Determine the (X, Y) coordinate at the center of the cell enclosing the given text.  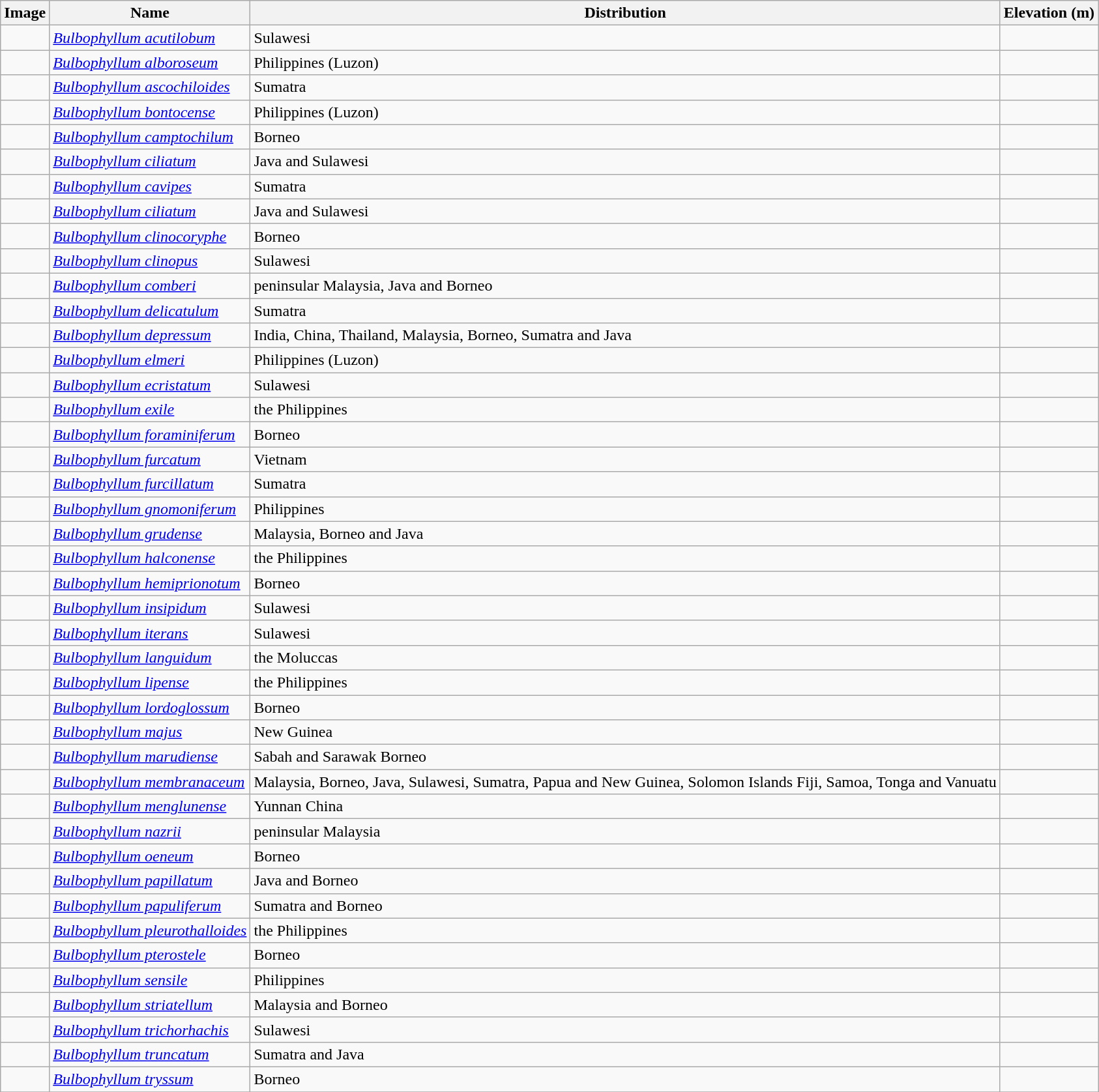
India, China, Thailand, Malaysia, Borneo, Sumatra and Java (625, 336)
Bulbophyllum lipense (150, 682)
Bulbophyllum comberi (150, 285)
Bulbophyllum clinopus (150, 261)
Bulbophyllum nazrii (150, 831)
Bulbophyllum camptochilum (150, 137)
Bulbophyllum ascochiloides (150, 87)
Bulbophyllum truncatum (150, 1054)
Bulbophyllum lordoglossum (150, 707)
Bulbophyllum cavipes (150, 186)
Java and Borneo (625, 881)
Malaysia and Borneo (625, 1005)
Bulbophyllum papuliferum (150, 906)
Bulbophyllum alboroseum (150, 63)
Bulbophyllum papillatum (150, 881)
Bulbophyllum foraminiferum (150, 435)
Bulbophyllum bontocense (150, 112)
Bulbophyllum halconense (150, 558)
Bulbophyllum furcatum (150, 459)
Bulbophyllum languidum (150, 657)
Bulbophyllum striatellum (150, 1005)
Bulbophyllum majus (150, 732)
Sumatra and Java (625, 1054)
Bulbophyllum menglunense (150, 807)
Bulbophyllum pterostele (150, 955)
Bulbophyllum oeneum (150, 856)
Yunnan China (625, 807)
Bulbophyllum insipidum (150, 608)
Bulbophyllum elmeri (150, 360)
Image (25, 13)
Bulbophyllum delicatulum (150, 311)
peninsular Malaysia, Java and Borneo (625, 285)
Bulbophyllum sensile (150, 980)
Bulbophyllum exile (150, 410)
Elevation (m) (1049, 13)
Bulbophyllum iterans (150, 633)
Bulbophyllum tryssum (150, 1079)
Bulbophyllum clinocoryphe (150, 236)
the Moluccas (625, 657)
Bulbophyllum grudense (150, 534)
Bulbophyllum gnomoniferum (150, 509)
Bulbophyllum trichorhachis (150, 1029)
Bulbophyllum pleurothalloides (150, 930)
Vietnam (625, 459)
Bulbophyllum acutilobum (150, 38)
Malaysia, Borneo, Java, Sulawesi, Sumatra, Papua and New Guinea, Solomon Islands Fiji, Samoa, Tonga and Vanuatu (625, 782)
Name (150, 13)
Sumatra and Borneo (625, 906)
Bulbophyllum depressum (150, 336)
Bulbophyllum marudiense (150, 757)
Malaysia, Borneo and Java (625, 534)
Bulbophyllum furcillatum (150, 484)
Sabah and Sarawak Borneo (625, 757)
Bulbophyllum hemiprionotum (150, 583)
Distribution (625, 13)
peninsular Malaysia (625, 831)
Bulbophyllum membranaceum (150, 782)
New Guinea (625, 732)
Bulbophyllum ecristatum (150, 385)
